Return the [x, y] coordinate for the center point of the cell that contains the specified text.  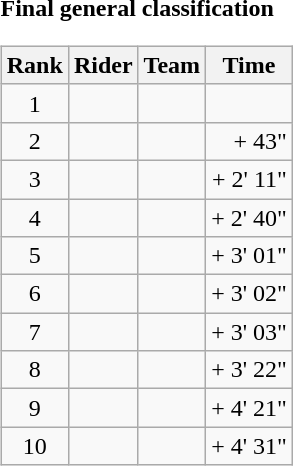
2 [34, 141]
+ 3' 02" [250, 294]
9 [34, 408]
6 [34, 294]
+ 3' 22" [250, 370]
+ 3' 03" [250, 332]
+ 4' 31" [250, 446]
1 [34, 103]
7 [34, 332]
5 [34, 256]
+ 43" [250, 141]
Time [250, 65]
Rider [103, 65]
8 [34, 370]
Rank [34, 65]
+ 2' 11" [250, 179]
+ 2' 40" [250, 217]
3 [34, 179]
4 [34, 217]
+ 4' 21" [250, 408]
+ 3' 01" [250, 256]
10 [34, 446]
Team [172, 65]
